Return the (x, y) coordinate for the center point of the cell that contains the specified text.  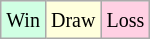
Loss (126, 20)
Win (24, 20)
Draw (72, 20)
